Search for the cell housing the specified text and yield its [X, Y] center coordinate. 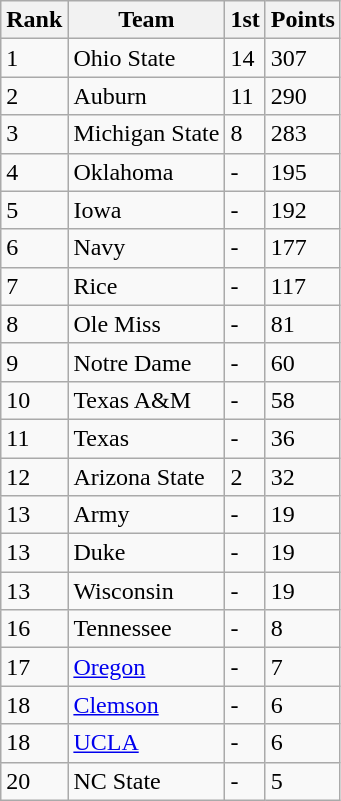
9 [34, 362]
NC State [146, 781]
Navy [146, 248]
12 [34, 477]
14 [245, 58]
Texas [146, 438]
195 [302, 172]
60 [302, 362]
177 [302, 248]
Auburn [146, 96]
283 [302, 134]
4 [34, 172]
Tennessee [146, 629]
58 [302, 400]
Iowa [146, 210]
Clemson [146, 705]
1 [34, 58]
20 [34, 781]
3 [34, 134]
Team [146, 20]
Wisconsin [146, 591]
Oklahoma [146, 172]
1st [245, 20]
36 [302, 438]
Duke [146, 553]
Michigan State [146, 134]
10 [34, 400]
290 [302, 96]
81 [302, 324]
32 [302, 477]
Texas A&M [146, 400]
Rice [146, 286]
Oregon [146, 667]
Rank [34, 20]
Arizona State [146, 477]
Points [302, 20]
307 [302, 58]
17 [34, 667]
16 [34, 629]
UCLA [146, 743]
Ole Miss [146, 324]
Army [146, 515]
192 [302, 210]
Ohio State [146, 58]
Notre Dame [146, 362]
117 [302, 286]
